Extract the (X, Y) coordinate from the center of the cell holding the provided text.  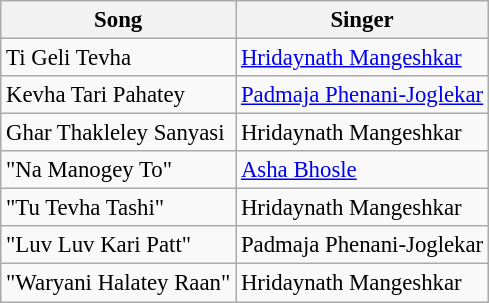
"Luv Luv Kari Patt" (118, 245)
Song (118, 20)
"Waryani Halatey Raan" (118, 283)
Ti Geli Tevha (118, 58)
"Tu Tevha Tashi" (118, 208)
"Na Manogey To" (118, 170)
Singer (362, 20)
Asha Bhosle (362, 170)
Kevha Tari Pahatey (118, 95)
Ghar Thakleley Sanyasi (118, 133)
